Extract the [x, y] coordinate from the center of the cell holding the provided text.  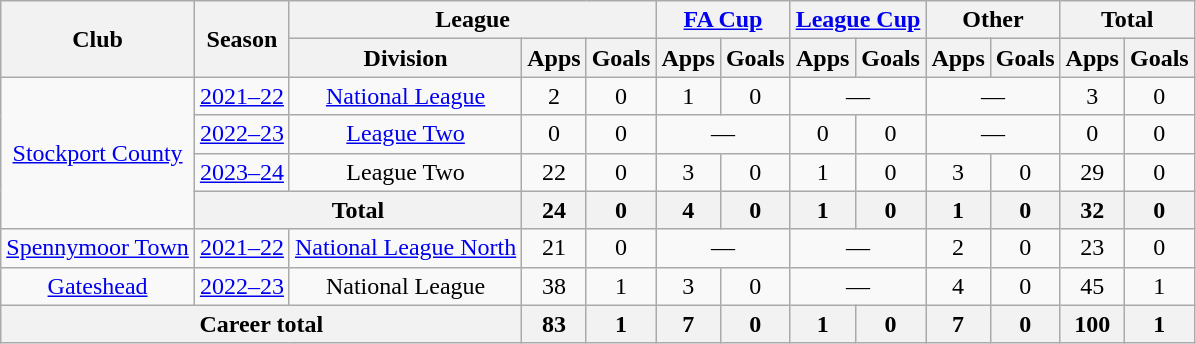
National League North [405, 248]
2023–24 [242, 172]
Career total [262, 324]
45 [1092, 286]
Season [242, 39]
32 [1092, 210]
League [472, 20]
22 [554, 172]
Club [98, 39]
Other [993, 20]
Division [405, 58]
83 [554, 324]
24 [554, 210]
Stockport County [98, 153]
100 [1092, 324]
Gateshead [98, 286]
League Cup [858, 20]
FA Cup [723, 20]
38 [554, 286]
Spennymoor Town [98, 248]
23 [1092, 248]
21 [554, 248]
29 [1092, 172]
